Capture the cell that displays the provided text and extract its [X, Y] central coordinate. 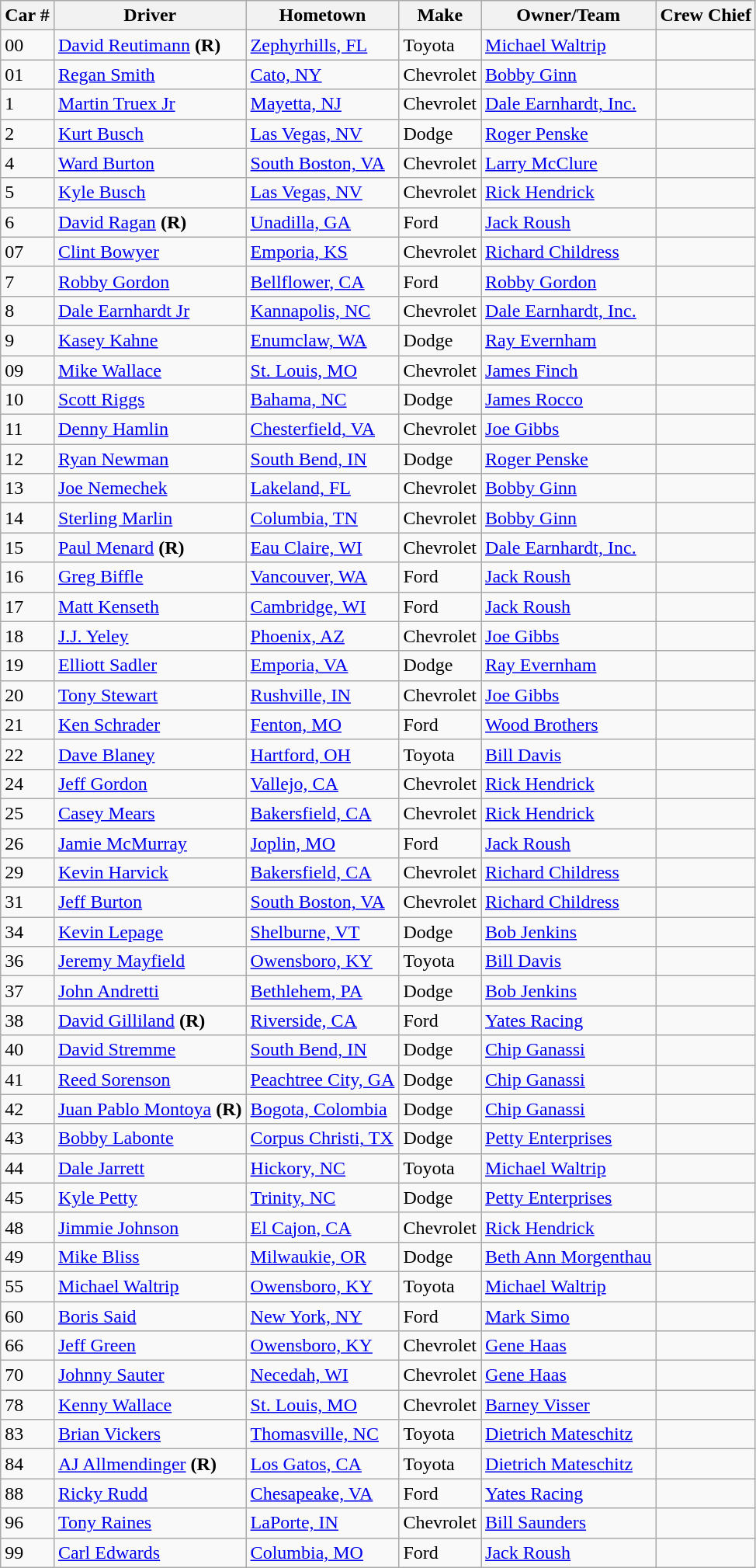
Kyle Petty [150, 1198]
42 [28, 1109]
66 [28, 1346]
83 [28, 1434]
Tony Stewart [150, 695]
Jeff Burton [150, 902]
Mayetta, NJ [323, 104]
Lakeland, FL [323, 488]
Mark Simo [568, 1316]
Thomasville, NC [323, 1434]
70 [28, 1375]
Juan Pablo Montoya (R) [150, 1109]
25 [28, 813]
Dale Jarrett [150, 1168]
Eau Claire, WI [323, 548]
Dale Earnhardt Jr [150, 311]
Joplin, MO [323, 843]
Cato, NY [323, 75]
99 [28, 1552]
24 [28, 784]
AJ Allmendinger (R) [150, 1464]
Bahama, NC [323, 400]
Tony Raines [150, 1523]
Carl Edwards [150, 1552]
Ken Schrader [150, 725]
Wood Brothers [568, 725]
20 [28, 695]
9 [28, 340]
78 [28, 1405]
Columbia, TN [323, 518]
Crew Chief [706, 16]
Paul Menard (R) [150, 548]
Cambridge, WI [323, 607]
Bobby Labonte [150, 1139]
Vallejo, CA [323, 784]
Sterling Marlin [150, 518]
10 [28, 400]
Hickory, NC [323, 1168]
Make [440, 16]
Barney Visser [568, 1405]
15 [28, 548]
David Gilliland (R) [150, 1020]
David Reutimann (R) [150, 45]
Clint Bowyer [150, 252]
LaPorte, IN [323, 1523]
Chesapeake, VA [323, 1493]
01 [28, 75]
El Cajon, CA [323, 1227]
55 [28, 1286]
Larry McClure [568, 163]
Matt Kenseth [150, 607]
Elliott Sadler [150, 666]
11 [28, 429]
Boris Said [150, 1316]
Emporia, VA [323, 666]
Columbia, MO [323, 1552]
David Ragan (R) [150, 222]
48 [28, 1227]
Corpus Christi, TX [323, 1139]
John Andretti [150, 991]
Casey Mears [150, 813]
Peachtree City, GA [323, 1080]
Scott Riggs [150, 400]
Kenny Wallace [150, 1405]
84 [28, 1464]
James Rocco [568, 400]
Bethlehem, PA [323, 991]
Martin Truex Jr [150, 104]
Reed Sorenson [150, 1080]
18 [28, 636]
Denny Hamlin [150, 429]
37 [28, 991]
5 [28, 193]
Ryan Newman [150, 459]
19 [28, 666]
New York, NY [323, 1316]
7 [28, 281]
Beth Ann Morgenthau [568, 1257]
Bellflower, CA [323, 281]
49 [28, 1257]
Riverside, CA [323, 1020]
J.J. Yeley [150, 636]
Enumclaw, WA [323, 340]
96 [28, 1523]
Brian Vickers [150, 1434]
00 [28, 45]
Kyle Busch [150, 193]
Jamie McMurray [150, 843]
45 [28, 1198]
8 [28, 311]
Vancouver, WA [323, 577]
Bogota, Colombia [323, 1109]
Mike Wallace [150, 370]
60 [28, 1316]
34 [28, 932]
Kevin Harvick [150, 873]
Phoenix, AZ [323, 636]
Trinity, NC [323, 1198]
Jimmie Johnson [150, 1227]
17 [28, 607]
Regan Smith [150, 75]
James Finch [568, 370]
26 [28, 843]
Ricky Rudd [150, 1493]
Car # [28, 16]
Jeff Gordon [150, 784]
43 [28, 1139]
Hometown [323, 16]
Kasey Kahne [150, 340]
Los Gatos, CA [323, 1464]
29 [28, 873]
Joe Nemechek [150, 488]
Shelburne, VT [323, 932]
Hartford, OH [323, 754]
09 [28, 370]
Jeff Green [150, 1346]
21 [28, 725]
Necedah, WI [323, 1375]
David Stremme [150, 1050]
13 [28, 488]
Kevin Lepage [150, 932]
Bill Saunders [568, 1523]
12 [28, 459]
44 [28, 1168]
14 [28, 518]
Kannapolis, NC [323, 311]
Rushville, IN [323, 695]
Zephyrhills, FL [323, 45]
Emporia, KS [323, 252]
Milwaukie, OR [323, 1257]
07 [28, 252]
41 [28, 1080]
36 [28, 961]
40 [28, 1050]
6 [28, 222]
Fenton, MO [323, 725]
Unadilla, GA [323, 222]
Dave Blaney [150, 754]
Jeremy Mayfield [150, 961]
88 [28, 1493]
Ward Burton [150, 163]
16 [28, 577]
Kurt Busch [150, 134]
Driver [150, 16]
Johnny Sauter [150, 1375]
Mike Bliss [150, 1257]
31 [28, 902]
Chesterfield, VA [323, 429]
Owner/Team [568, 16]
38 [28, 1020]
1 [28, 104]
Greg Biffle [150, 577]
2 [28, 134]
4 [28, 163]
22 [28, 754]
